Provide the (X, Y) coordinate of the cell's center where the given text is located.  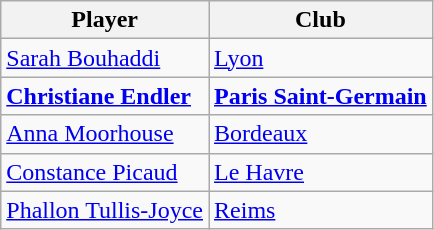
Le Havre (321, 172)
Constance Picaud (105, 172)
Sarah Bouhaddi (105, 58)
Club (321, 20)
Player (105, 20)
Reims (321, 210)
Bordeaux (321, 134)
Paris Saint-Germain (321, 96)
Lyon (321, 58)
Christiane Endler (105, 96)
Phallon Tullis-Joyce (105, 210)
Anna Moorhouse (105, 134)
